Capture the cell that displays the provided text and extract its [X, Y] central coordinate. 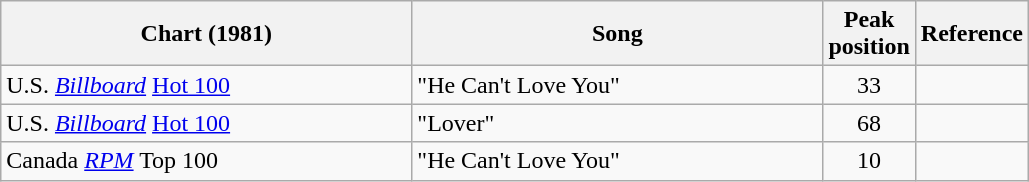
Chart (1981) [206, 34]
10 [869, 161]
Peakposition [869, 34]
68 [869, 123]
33 [869, 85]
Song [618, 34]
Reference [972, 34]
"Lover" [618, 123]
Canada RPM Top 100 [206, 161]
